Scan for the cell matching the given text and deliver its (X, Y) coordinate at center. 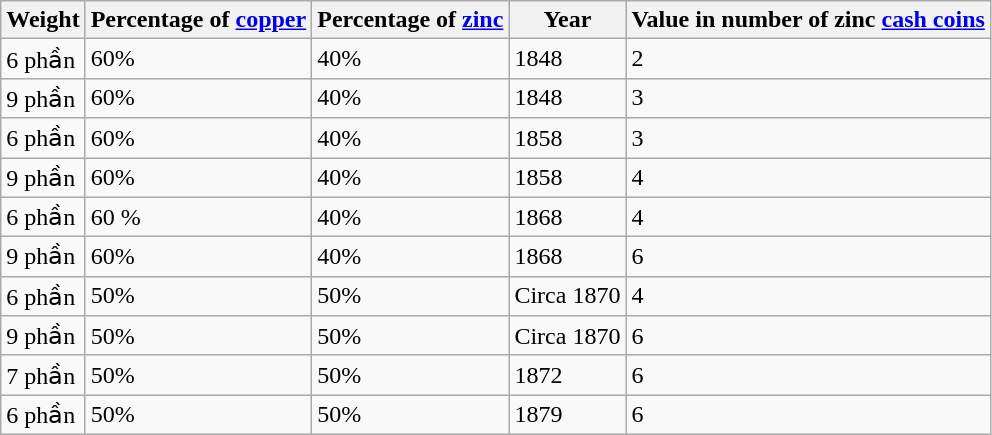
2 (808, 59)
1879 (568, 415)
Year (568, 20)
Weight (43, 20)
Percentage of zinc (410, 20)
Value in number of zinc cash coins (808, 20)
1872 (568, 375)
7 phần (43, 375)
60 % (198, 217)
Percentage of copper (198, 20)
